Return (X, Y) of the center of cell containing provided text 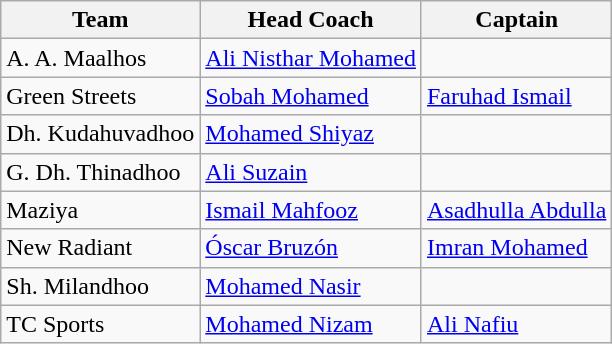
Mohamed Nizam (311, 324)
Mohamed Nasir (311, 286)
G. Dh. Thinadhoo (100, 172)
Mohamed Shiyaz (311, 134)
Head Coach (311, 20)
Team (100, 20)
Sobah Mohamed (311, 96)
Green Streets (100, 96)
Ali Nisthar Mohamed (311, 58)
Captain (516, 20)
Faruhad Ismail (516, 96)
Óscar Bruzón (311, 248)
Asadhulla Abdulla (516, 210)
Sh. Milandhoo (100, 286)
Ali Suzain (311, 172)
A. A. Maalhos (100, 58)
Imran Mohamed (516, 248)
Maziya (100, 210)
TC Sports (100, 324)
Ali Nafiu (516, 324)
New Radiant (100, 248)
Dh. Kudahuvadhoo (100, 134)
Ismail Mahfooz (311, 210)
